Determine the (x, y) coordinate at the center of the cell enclosing the given text.  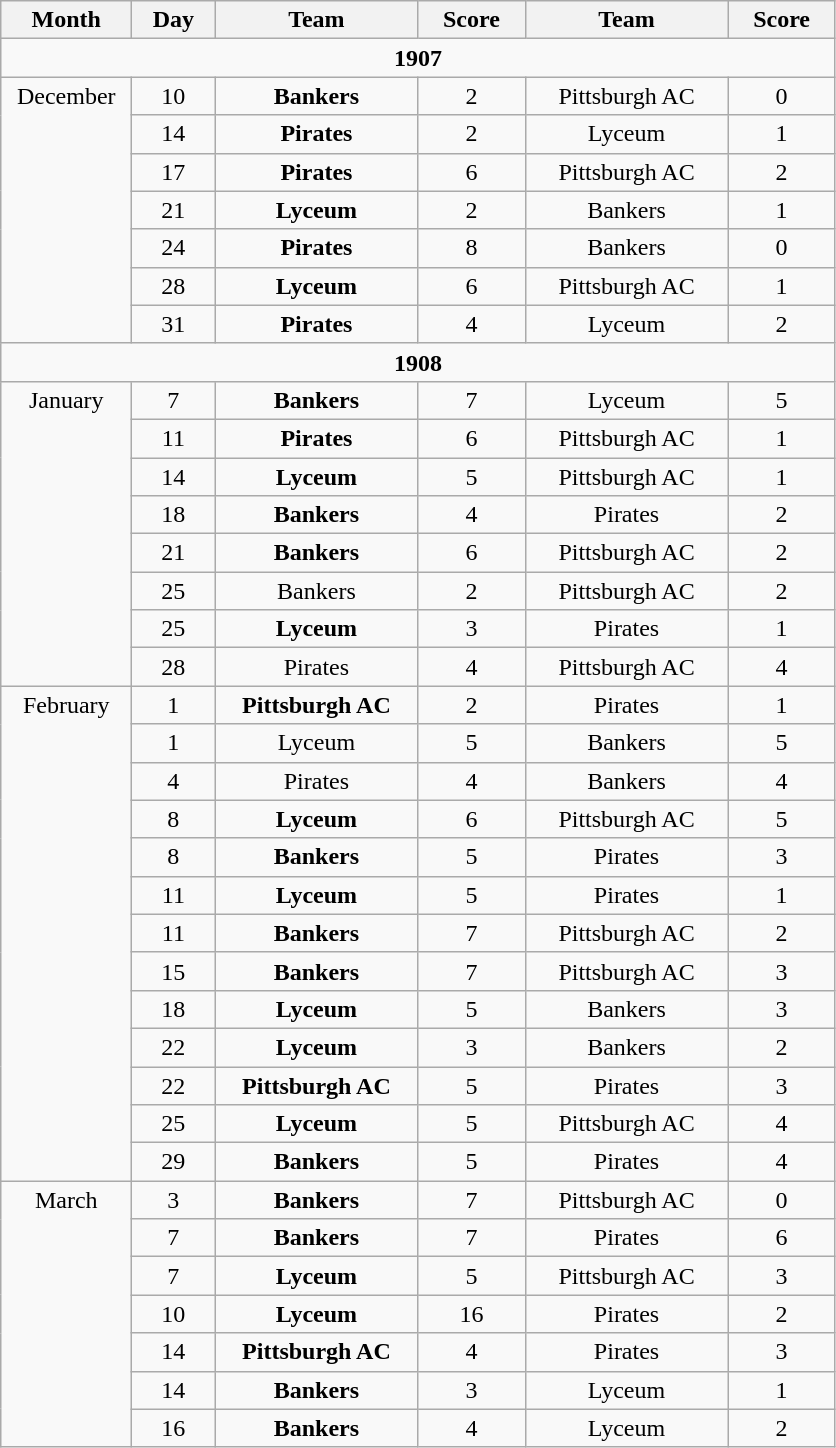
February (66, 934)
17 (174, 172)
March (66, 1314)
29 (174, 1162)
15 (174, 971)
1907 (418, 58)
1908 (418, 362)
December (66, 210)
24 (174, 248)
Day (174, 20)
Month (66, 20)
31 (174, 324)
January (66, 533)
